Output the (X, Y) coordinate of the center of the cell containing the given text.  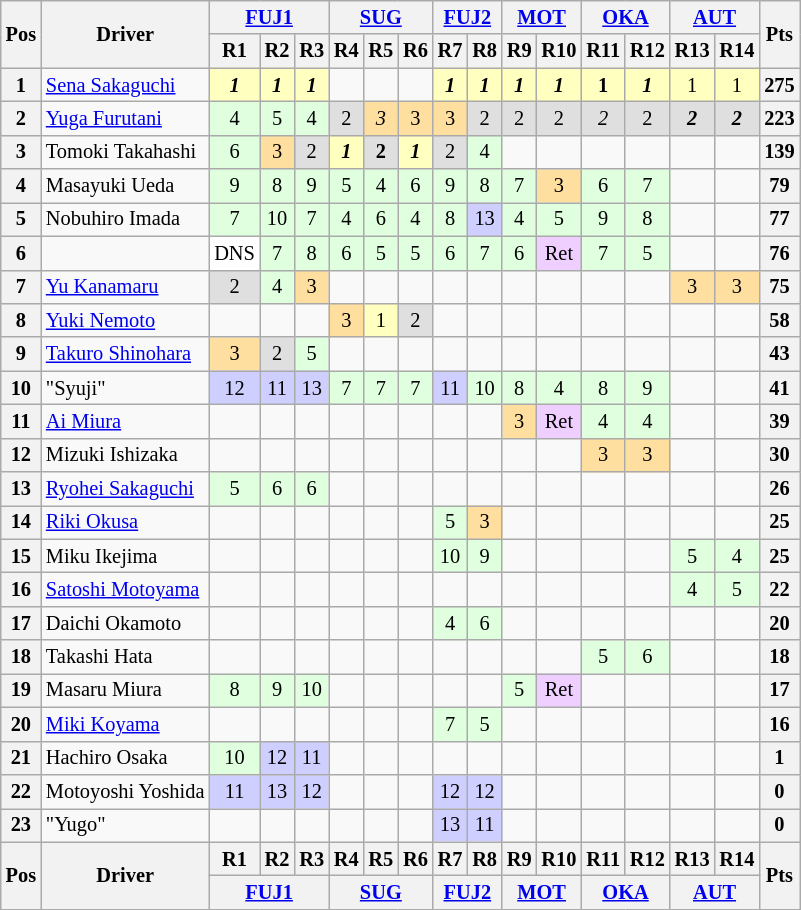
43 (779, 354)
21 (21, 758)
275 (779, 85)
Satoshi Motoyama (125, 589)
76 (779, 253)
Takuro Shinohara (125, 354)
Miku Ikejima (125, 556)
"Yugo" (125, 825)
"Syuji" (125, 388)
Ryohei Sakaguchi (125, 489)
Masayuki Ueda (125, 186)
223 (779, 118)
Riki Okusa (125, 522)
23 (21, 825)
14 (21, 522)
Masaru Miura (125, 690)
Yuki Nemoto (125, 320)
Tomoki Takahashi (125, 152)
Mizuki Ishizaka (125, 455)
Sena Sakaguchi (125, 85)
Hachiro Osaka (125, 758)
Nobuhiro Imada (125, 219)
139 (779, 152)
Takashi Hata (125, 657)
Yu Kanamaru (125, 287)
Miki Koyama (125, 724)
Motoyoshi Yoshida (125, 791)
58 (779, 320)
Daichi Okamoto (125, 623)
30 (779, 455)
Ai Miura (125, 421)
DNS (234, 253)
Yuga Furutani (125, 118)
41 (779, 388)
79 (779, 186)
15 (21, 556)
75 (779, 287)
77 (779, 219)
39 (779, 421)
26 (779, 489)
19 (21, 690)
